Provide the (x, y) coordinate of the cell's center where the given text is located.  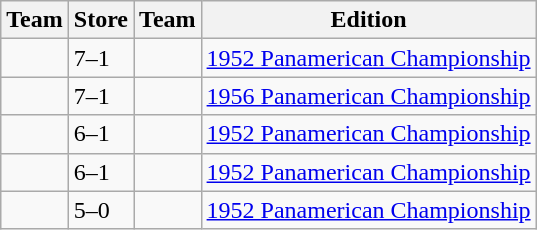
Edition (368, 20)
1956 Panamerican Championship (368, 96)
Store (100, 20)
5–0 (100, 210)
